Return [x, y] of the center of cell containing provided text 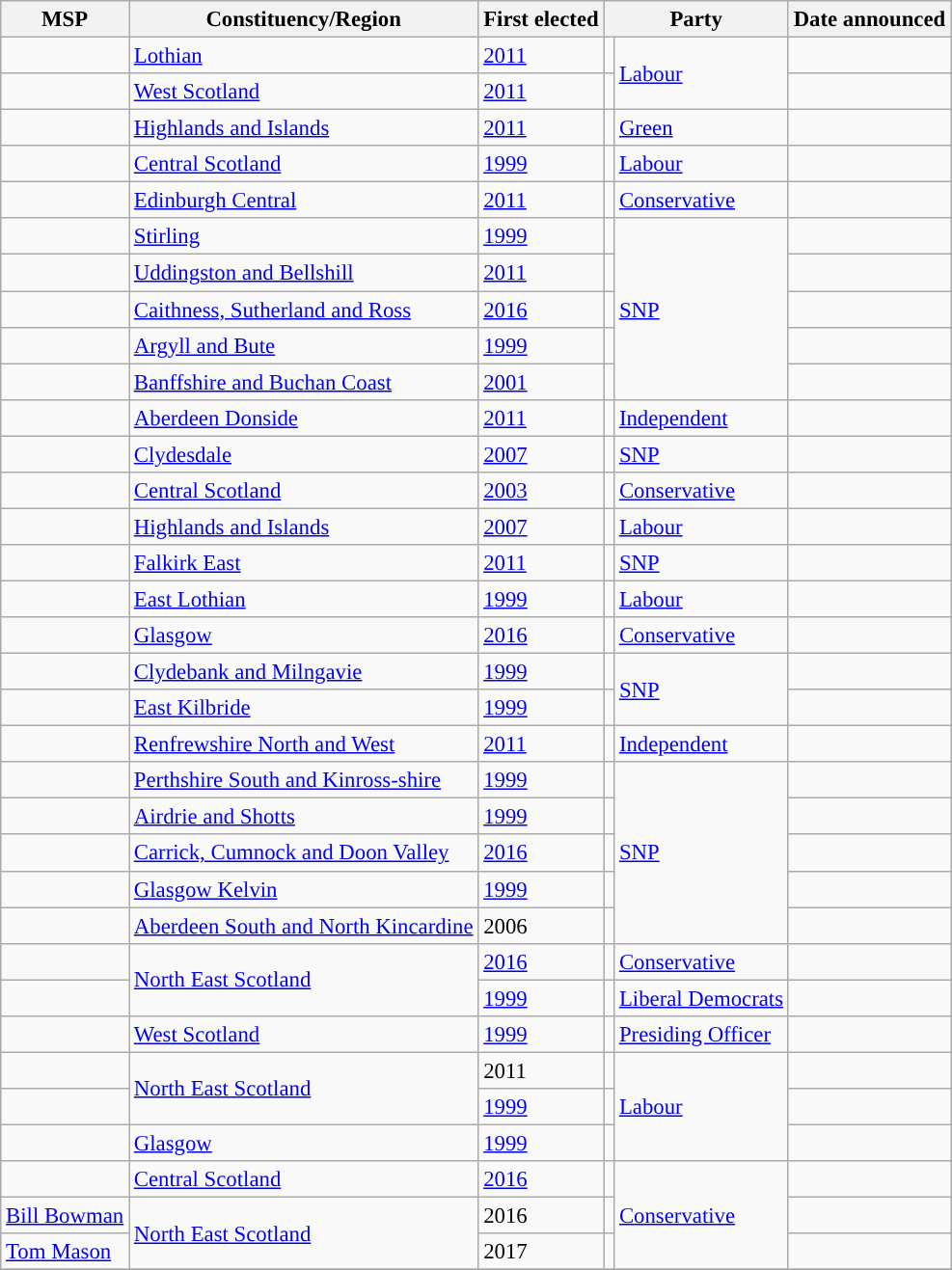
Constituency/Region [304, 19]
Date announced [869, 19]
Falkirk East [304, 563]
Liberal Democrats [702, 998]
2017 [541, 1252]
Aberdeen South and North Kincardine [304, 926]
Carrick, Cumnock and Doon Valley [304, 853]
Bill Bowman [66, 1216]
Tom Mason [66, 1252]
Argyll and Bute [304, 345]
2006 [541, 926]
Lothian [304, 56]
2003 [541, 491]
Caithness, Sutherland and Ross [304, 310]
Aberdeen Donside [304, 418]
Banffshire and Buchan Coast [304, 382]
Renfrewshire North and West [304, 744]
MSP [66, 19]
Clydesdale [304, 454]
Green [702, 128]
Clydebank and Milngavie [304, 672]
East Lothian [304, 599]
Presiding Officer [702, 1035]
First elected [541, 19]
2001 [541, 382]
Uddingston and Bellshill [304, 273]
Edinburgh Central [304, 201]
Airdrie and Shotts [304, 817]
Glasgow Kelvin [304, 889]
Party [696, 19]
East Kilbride [304, 708]
Stirling [304, 236]
Perthshire South and Kinross-shire [304, 780]
